Output the [x, y] coordinate of the center of the cell containing the given text.  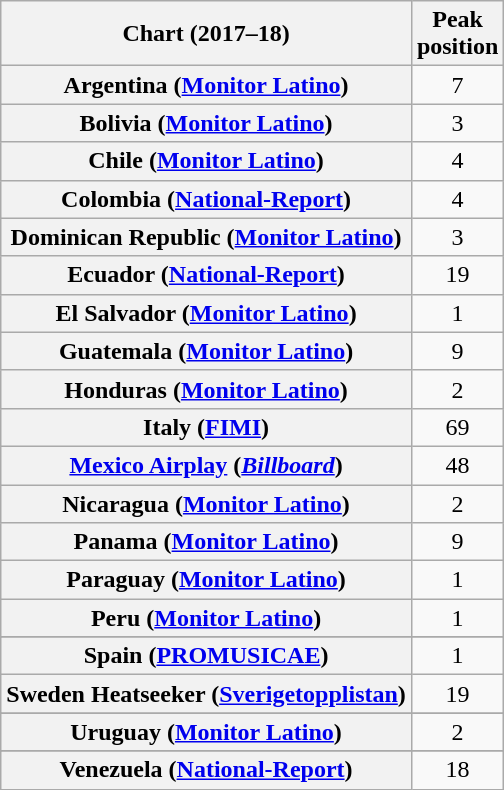
48 [457, 465]
Italy (FIMI) [206, 427]
Sweden Heatseeker (Sverigetopplistan) [206, 694]
Mexico Airplay (Billboard) [206, 465]
Uruguay (Monitor Latino) [206, 732]
Nicaragua (Monitor Latino) [206, 503]
Panama (Monitor Latino) [206, 542]
Spain (PROMUSICAE) [206, 656]
Guatemala (Monitor Latino) [206, 351]
Venezuela (National-Report) [206, 770]
7 [457, 85]
El Salvador (Monitor Latino) [206, 313]
Dominican Republic (Monitor Latino) [206, 237]
Chile (Monitor Latino) [206, 161]
Honduras (Monitor Latino) [206, 389]
Peru (Monitor Latino) [206, 618]
Paraguay (Monitor Latino) [206, 580]
Ecuador (National-Report) [206, 275]
Bolivia (Monitor Latino) [206, 123]
Argentina (Monitor Latino) [206, 85]
Peakposition [457, 34]
18 [457, 770]
Colombia (National-Report) [206, 199]
69 [457, 427]
Chart (2017–18) [206, 34]
